Pinpoint the cell where the given text exists, returning its [x, y] midpoint coordinate. 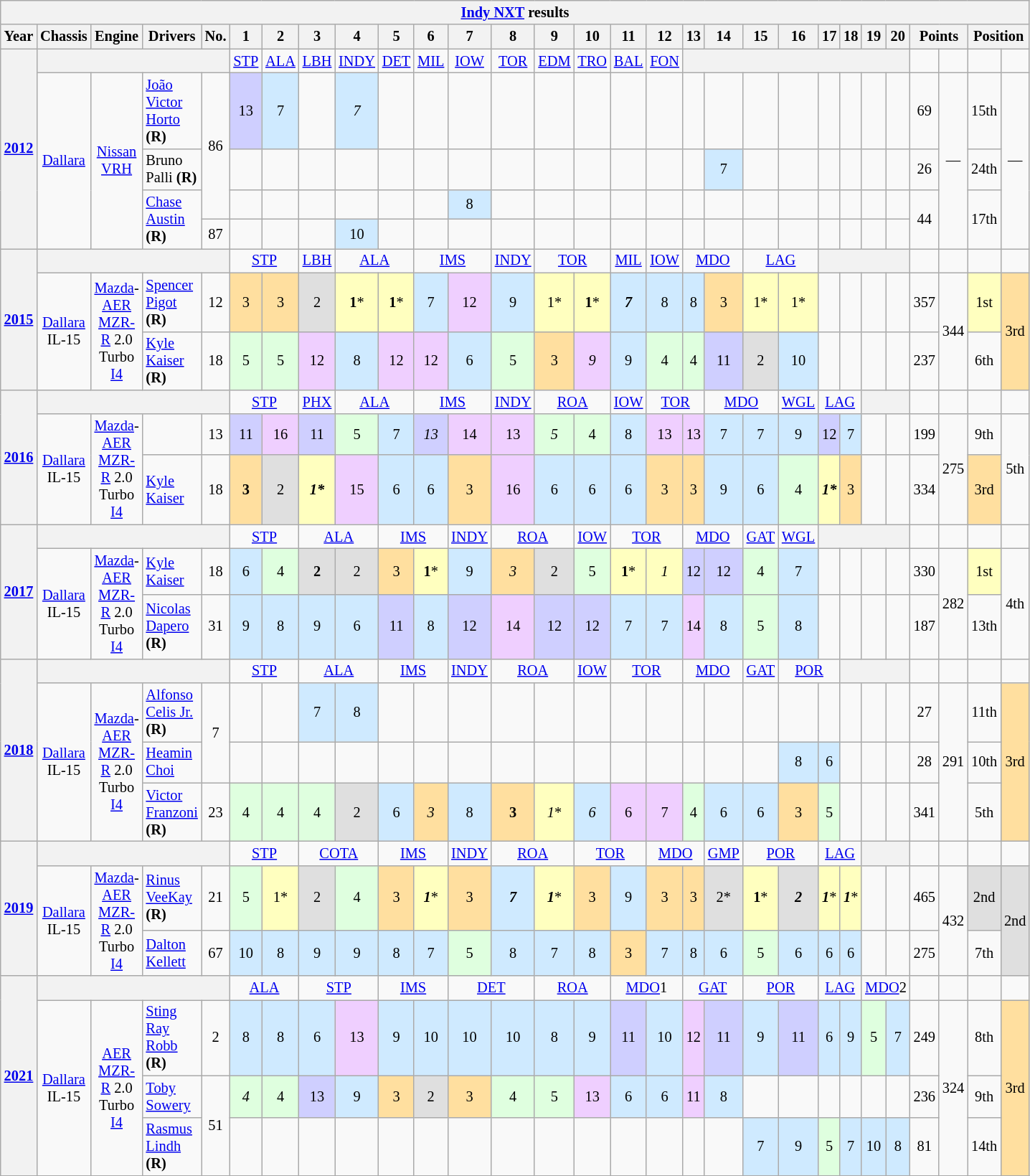
Year [19, 37]
Drivers [172, 37]
Dallara [63, 161]
23 [216, 812]
21 [216, 898]
282 [953, 603]
Points [939, 37]
Heamin Choi [172, 762]
MDO2 [885, 988]
237 [925, 361]
COTA [339, 853]
Position [998, 37]
Nissan VRH [117, 161]
24th [984, 169]
465 [925, 898]
87 [216, 234]
Bruno Palli (R) [172, 169]
PHX [317, 402]
AER MZR-R 2.0 Turbo I4 [117, 1088]
Engine [117, 37]
2015 [19, 319]
17 [829, 37]
236 [925, 1096]
291 [953, 762]
Nicolas Dapero (R) [172, 626]
2018 [19, 751]
20 [898, 37]
EDM [554, 61]
Rasmus Lindh (R) [172, 1147]
Indy NXT results [515, 12]
TRO [592, 61]
2012 [19, 149]
2* [724, 898]
Chassis [63, 37]
MDO1 [647, 988]
2016 [19, 456]
28 [925, 762]
Rinus VeeKay (R) [172, 898]
67 [216, 953]
330 [925, 571]
Dalton Kellett [172, 953]
No. [216, 37]
249 [925, 1038]
7th [984, 953]
Victor Franzoni (R) [172, 812]
187 [925, 626]
17th [984, 220]
26 [925, 169]
Alfonso Celis Jr. (R) [172, 712]
334 [925, 489]
2021 [19, 1076]
341 [925, 812]
344 [953, 331]
Spencer Pigot (R) [172, 302]
86 [216, 146]
14th [984, 1147]
432 [953, 921]
Chase Austin (R) [172, 220]
69 [925, 110]
324 [953, 1088]
44 [925, 220]
15th [984, 110]
8th [984, 1038]
4th [1015, 603]
2017 [19, 591]
81 [925, 1147]
11th [984, 712]
27 [925, 712]
357 [925, 302]
João Victor Horto (R) [172, 110]
Sting Ray Robb (R) [172, 1038]
GMP [724, 853]
Kyle Kaiser (R) [172, 361]
6th [984, 361]
199 [925, 435]
13th [984, 626]
2019 [19, 908]
FON [664, 61]
51 [216, 1125]
31 [216, 626]
10th [984, 762]
Toby Sowery [172, 1096]
19 [874, 37]
BAL [628, 61]
